From the cell containing the given text, extract its center point as (X, Y) coordinate. 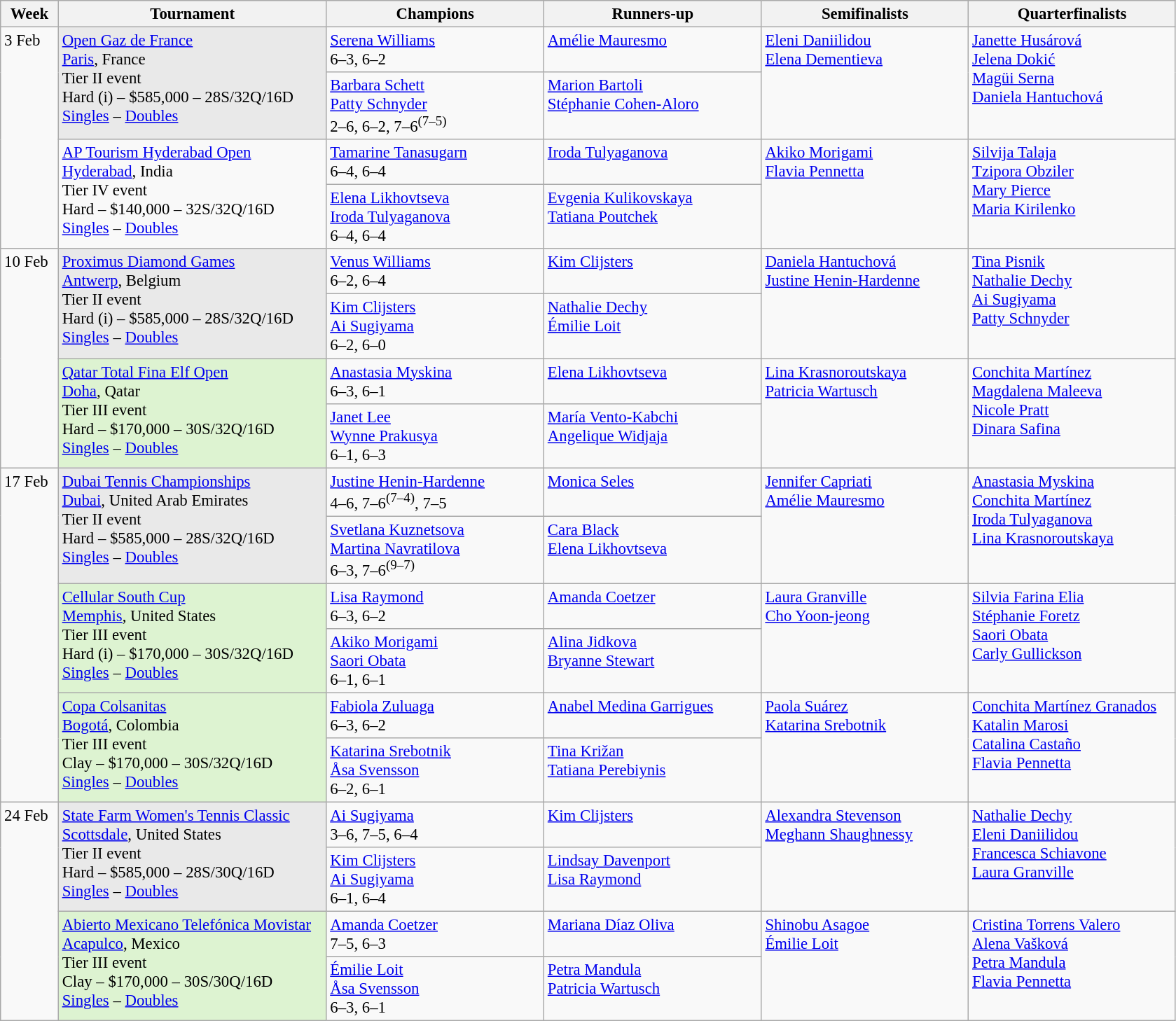
Conchita Martínez Granados Katalin Marosi Catalina Castaño Flavia Pennetta (1072, 747)
Anabel Medina Garrigues (653, 716)
Lisa Raymond 6–3, 6–2 (436, 606)
Akiko Morigami Saori Obata6–1, 6–1 (436, 661)
Alina Jidkova Bryanne Stewart (653, 661)
Marion Bartoli Stéphanie Cohen-Aloro (653, 106)
Eleni Daniilidou Elena Dementieva (865, 84)
Monica Seles (653, 492)
Abierto Mexicano Telefónica Movistar Acapulco, Mexico Tier III event Clay – $170,000 – 30S/30Q/16DSingles – Doubles (192, 966)
Cellular South Cup Memphis, United States Tier III event Hard (i) – $170,000 – 30S/32Q/16DSingles – Doubles (192, 638)
Anastasia Myskina 6–3, 6–1 (436, 381)
Open Gaz de France Paris, France Tier II event Hard (i) – $585,000 – 28S/32Q/16DSingles – Doubles (192, 84)
Svetlana Kuznetsova Martina Navratilova6–3, 7–6(9–7) (436, 550)
Petra Mandula Patricia Wartusch (653, 989)
Nathalie Dechy Émilie Loit (653, 326)
24 Feb (29, 912)
Kim Clijsters Ai Sugiyama6–1, 6–4 (436, 880)
Dubai Tennis Championships Dubai, United Arab Emirates Tier II event Hard – $585,000 – 28S/32Q/16DSingles – Doubles (192, 525)
Tamarine Tanasugarn 6–4, 6–4 (436, 162)
Ai Sugiyama 3–6, 7–5, 6–4 (436, 825)
Cristina Torrens Valero Alena Vašková Petra Mandula Flavia Pennetta (1072, 966)
Janette Husárová Jelena Dokić Magüi Serna Daniela Hantuchová (1072, 84)
Émilie Loit Åsa Svensson6–3, 6–1 (436, 989)
17 Feb (29, 635)
Elena Likhovtseva Iroda Tulyaganova6–4, 6–4 (436, 217)
Lindsay Davenport Lisa Raymond (653, 880)
State Farm Women's Tennis Classic Scottsdale, United States Tier II event Hard – $585,000 – 28S/30Q/16DSingles – Doubles (192, 857)
Venus Williams 6–2, 6–4 (436, 272)
AP Tourism Hyderabad Open Hyderabad, India Tier IV event Hard – $140,000 – 32S/32Q/16DSingles – Doubles (192, 194)
Quarterfinalists (1072, 14)
Qatar Total Fina Elf Open Doha, Qatar Tier III event Hard – $170,000 – 30S/32Q/16DSingles – Doubles (192, 413)
Barbara Schett Patty Schnyder2–6, 6–2, 7–6(7–5) (436, 106)
Semifinalists (865, 14)
Katarina Srebotnik Åsa Svensson6–2, 6–1 (436, 770)
Runners-up (653, 14)
Daniela Hantuchová Justine Henin-Hardenne (865, 304)
Proximus Diamond Games Antwerp, Belgium Tier II event Hard (i) – $585,000 – 28S/32Q/16DSingles – Doubles (192, 304)
Amanda Coetzer 7–5, 6–3 (436, 934)
Paola Suárez Katarina Srebotnik (865, 747)
Copa Colsanitas Bogotá, Colombia Tier III event Clay – $170,000 – 30S/32Q/16DSingles – Doubles (192, 747)
Anastasia Myskina Conchita Martínez Iroda Tulyaganova Lina Krasnoroutskaya (1072, 525)
Tina Pisnik Nathalie Dechy Ai Sugiyama Patty Schnyder (1072, 304)
Alexandra Stevenson Meghann Shaughnessy (865, 857)
Mariana Díaz Oliva (653, 934)
Janet Lee Wynne Prakusya6–1, 6–3 (436, 436)
Justine Henin-Hardenne 4–6, 7–6(7–4), 7–5 (436, 492)
Lina Krasnoroutskaya Patricia Wartusch (865, 413)
Akiko Morigami Flavia Pennetta (865, 194)
Iroda Tulyaganova (653, 162)
Serena Williams 6–3, 6–2 (436, 50)
Elena Likhovtseva (653, 381)
Shinobu Asagoe Émilie Loit (865, 966)
Amanda Coetzer (653, 606)
Silvija Talaja Tzipora Obziler Mary Pierce Maria Kirilenko (1072, 194)
Tina Križan Tatiana Perebiynis (653, 770)
Fabiola Zuluaga 6–3, 6–2 (436, 716)
Amélie Mauresmo (653, 50)
Tournament (192, 14)
Champions (436, 14)
Jennifer Capriati Amélie Mauresmo (865, 525)
Cara Black Elena Likhovtseva (653, 550)
Evgenia Kulikovskaya Tatiana Poutchek (653, 217)
María Vento-Kabchi Angelique Widjaja (653, 436)
10 Feb (29, 359)
Silvia Farina Elia Stéphanie Foretz Saori Obata Carly Gullickson (1072, 638)
Week (29, 14)
Kim Clijsters Ai Sugiyama6–2, 6–0 (436, 326)
Laura Granville Cho Yoon-jeong (865, 638)
3 Feb (29, 139)
Conchita Martínez Magdalena Maleeva Nicole Pratt Dinara Safina (1072, 413)
Nathalie Dechy Eleni Daniilidou Francesca Schiavone Laura Granville (1072, 857)
